Return the [x, y] coordinate for the center point of the cell that contains the specified text.  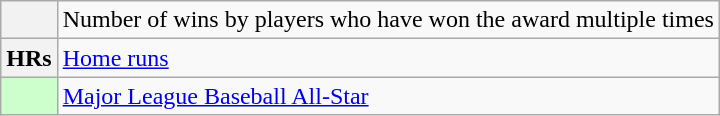
Number of wins by players who have won the award multiple times [388, 20]
Major League Baseball All-Star [388, 96]
HRs [29, 58]
Home runs [388, 58]
